Identify which cell holds the provided text, then report its (x, y) central coordinate. 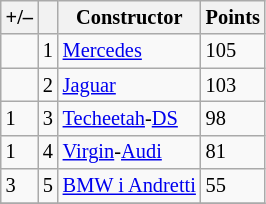
103 (233, 85)
5 (48, 186)
Techeetah-DS (130, 118)
Virgin-Audi (130, 152)
+/– (20, 17)
Points (233, 17)
Constructor (130, 17)
4 (48, 152)
98 (233, 118)
Jaguar (130, 85)
55 (233, 186)
Mercedes (130, 51)
BMW i Andretti (130, 186)
2 (48, 85)
105 (233, 51)
81 (233, 152)
